Determine the [x, y] coordinate at the center of the cell enclosing the given text.  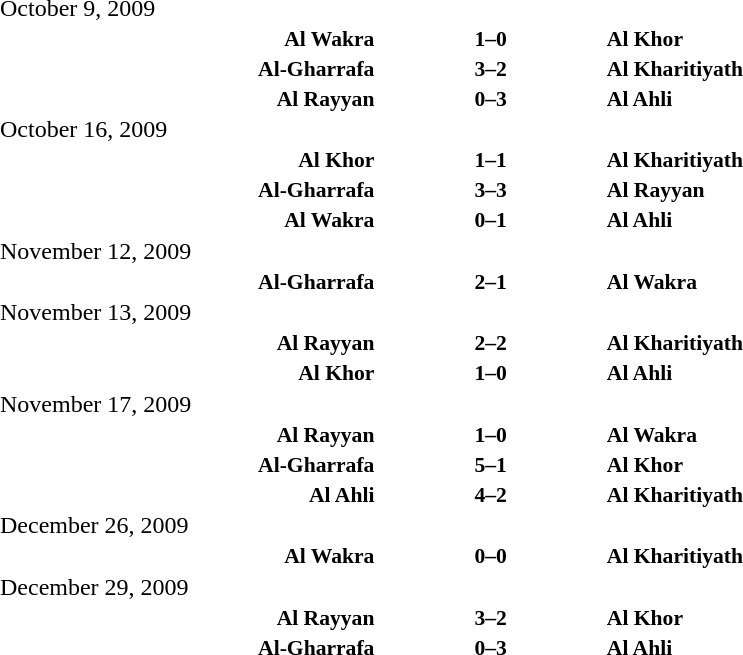
2–2 [490, 343]
0–3 [490, 98]
1–1 [490, 160]
4–2 [490, 494]
0–0 [490, 556]
3–3 [490, 190]
5–1 [490, 464]
2–1 [490, 282]
0–1 [490, 220]
